Determine the (X, Y) coordinate at the center of the cell enclosing the given text.  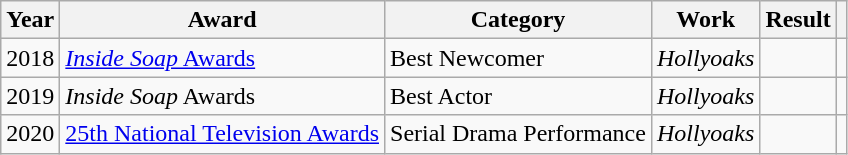
Serial Drama Performance (518, 134)
2019 (30, 96)
Category (518, 20)
Best Newcomer (518, 58)
Best Actor (518, 96)
Award (222, 20)
Result (798, 20)
Work (705, 20)
25th National Television Awards (222, 134)
Year (30, 20)
2020 (30, 134)
2018 (30, 58)
